From the cell containing the given text, extract its center point as [X, Y] coordinate. 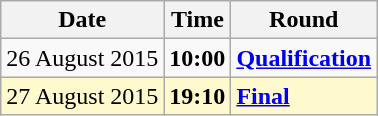
19:10 [198, 96]
27 August 2015 [82, 96]
Time [198, 20]
Qualification [304, 58]
10:00 [198, 58]
Final [304, 96]
26 August 2015 [82, 58]
Date [82, 20]
Round [304, 20]
